Extract the (x, y) coordinate from the center of the cell holding the provided text.  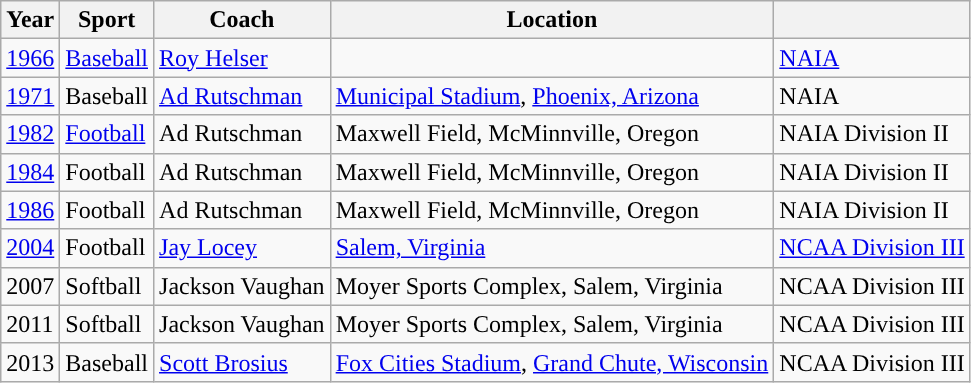
1984 (30, 172)
Sport (107, 20)
Roy Helser (242, 58)
2011 (30, 324)
1971 (30, 96)
Salem, Virginia (552, 248)
Jay Locey (242, 248)
1986 (30, 210)
Scott Brosius (242, 362)
Coach (242, 20)
Municipal Stadium, Phoenix, Arizona (552, 96)
2013 (30, 362)
2004 (30, 248)
Fox Cities Stadium, Grand Chute, Wisconsin (552, 362)
Year (30, 20)
Location (552, 20)
1966 (30, 58)
1982 (30, 134)
2007 (30, 286)
